Identify which cell holds the provided text, then report its [X, Y] central coordinate. 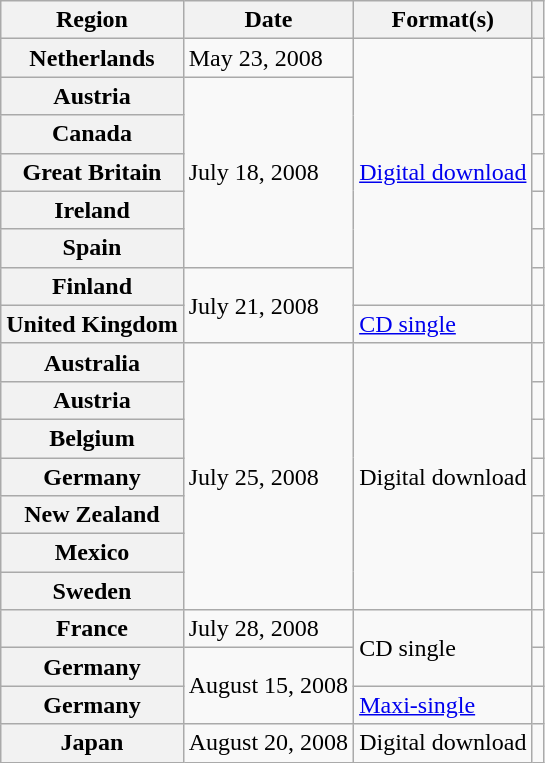
August 20, 2008 [268, 743]
Belgium [92, 438]
Spain [92, 248]
Canada [92, 134]
Japan [92, 743]
Maxi-single [443, 705]
Sweden [92, 591]
New Zealand [92, 515]
France [92, 629]
Region [92, 20]
July 18, 2008 [268, 172]
Mexico [92, 553]
July 21, 2008 [268, 305]
July 25, 2008 [268, 476]
Australia [92, 362]
Netherlands [92, 58]
May 23, 2008 [268, 58]
Great Britain [92, 172]
Format(s) [443, 20]
Finland [92, 286]
United Kingdom [92, 324]
Date [268, 20]
Ireland [92, 210]
August 15, 2008 [268, 686]
July 28, 2008 [268, 629]
